Return (x, y) of the center of cell containing provided text 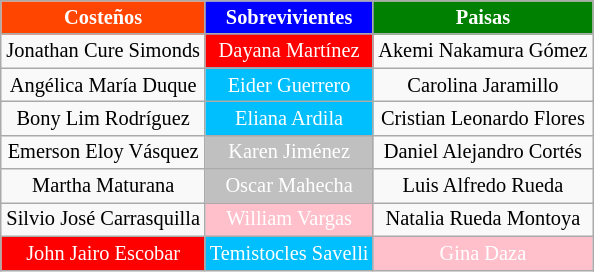
John Jairo Escobar (102, 253)
Carolina Jaramillo (482, 85)
Luis Alfredo Rueda (482, 186)
Sobrevivientes (289, 17)
Silvio José Carrasquilla (102, 219)
Daniel Alejandro Cortés (482, 152)
Martha Maturana (102, 186)
Eliana Ardila (289, 118)
Akemi Nakamura Gómez (482, 51)
Paisas (482, 17)
Bony Lim Rodríguez (102, 118)
Karen Jiménez (289, 152)
Costeños (102, 17)
Jonathan Cure Simonds (102, 51)
Angélica María Duque (102, 85)
Temistocles Savelli (289, 253)
Oscar Mahecha (289, 186)
William Vargas (289, 219)
Eider Guerrero (289, 85)
Dayana Martínez (289, 51)
Gina Daza (482, 253)
Cristian Leonardo Flores (482, 118)
Natalia Rueda Montoya (482, 219)
Emerson Eloy Vásquez (102, 152)
